Output the (x, y) coordinate of the center of the cell containing the given text.  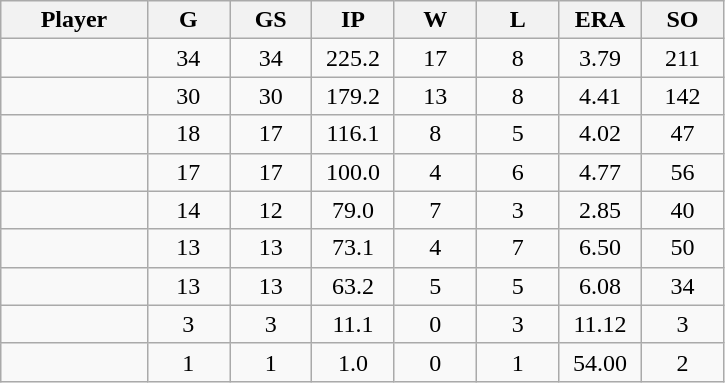
100.0 (353, 172)
179.2 (353, 96)
40 (682, 210)
1.0 (353, 362)
142 (682, 96)
11.1 (353, 324)
50 (682, 248)
4.77 (600, 172)
11.12 (600, 324)
6.50 (600, 248)
3.79 (600, 58)
225.2 (353, 58)
Player (74, 20)
63.2 (353, 286)
2.85 (600, 210)
L (518, 20)
47 (682, 134)
G (188, 20)
4.41 (600, 96)
18 (188, 134)
GS (271, 20)
54.00 (600, 362)
56 (682, 172)
12 (271, 210)
6.08 (600, 286)
116.1 (353, 134)
ERA (600, 20)
79.0 (353, 210)
73.1 (353, 248)
SO (682, 20)
W (435, 20)
2 (682, 362)
6 (518, 172)
IP (353, 20)
14 (188, 210)
211 (682, 58)
4.02 (600, 134)
